Locate the cell with the specified text and output its [x, y] center coordinate. 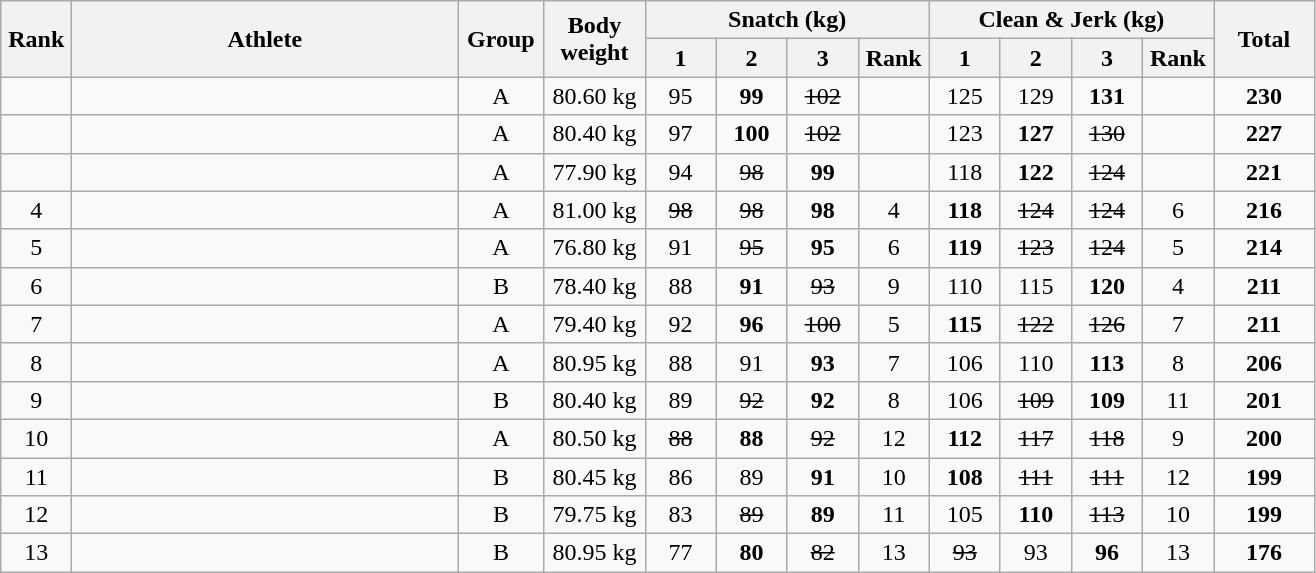
81.00 kg [594, 210]
82 [822, 553]
80 [752, 553]
Body weight [594, 39]
Group [501, 39]
126 [1106, 324]
94 [680, 172]
131 [1106, 96]
80.45 kg [594, 477]
125 [964, 96]
214 [1264, 248]
Athlete [265, 39]
216 [1264, 210]
76.80 kg [594, 248]
97 [680, 134]
176 [1264, 553]
Clean & Jerk (kg) [1071, 20]
108 [964, 477]
221 [1264, 172]
80.60 kg [594, 96]
78.40 kg [594, 286]
117 [1036, 438]
206 [1264, 362]
129 [1036, 96]
77 [680, 553]
83 [680, 515]
Snatch (kg) [787, 20]
79.40 kg [594, 324]
130 [1106, 134]
119 [964, 248]
230 [1264, 96]
105 [964, 515]
200 [1264, 438]
80.50 kg [594, 438]
127 [1036, 134]
227 [1264, 134]
79.75 kg [594, 515]
120 [1106, 286]
Total [1264, 39]
77.90 kg [594, 172]
86 [680, 477]
112 [964, 438]
201 [1264, 400]
